Identify which cell holds the provided text, then report its [x, y] central coordinate. 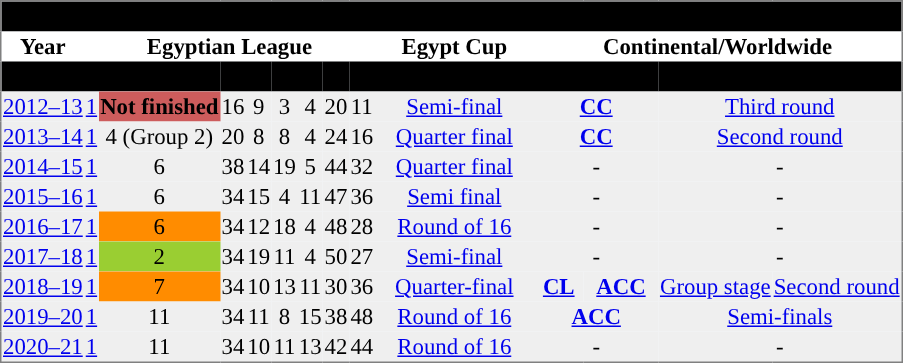
Egyptian League [229, 47]
42 [336, 348]
2017–18 [42, 257]
2020–21 [42, 348]
Last Ten Seasons [452, 16]
12 [259, 227]
2013–14 [42, 137]
Group stage [715, 287]
27 [362, 257]
— [42, 77]
Semi-finals [780, 317]
CL [559, 287]
28 [362, 227]
Competition [596, 77]
5 [310, 167]
2 [160, 257]
2016–17 [42, 227]
47 [336, 197]
2015–16 [42, 197]
2014–15 [42, 167]
Not finished [160, 107]
Semi final [454, 197]
2012–13 [42, 107]
2018–19 [42, 287]
24 [336, 137]
7 [160, 287]
14 [259, 167]
Third round [780, 107]
Egypt Cup [454, 47]
3 [285, 107]
30 [336, 287]
9 [259, 107]
2019–20 [42, 317]
Continental/Worldwide [718, 47]
50 [336, 257]
Quarter-final [454, 287]
Year [42, 47]
4 (Group 2) [160, 137]
18 [285, 227]
32 [362, 167]
